Find where the given text appears and provide that cell's center as [X, Y] coordinate. 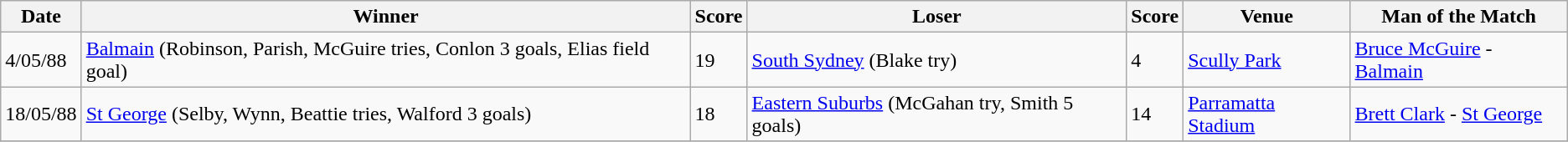
Loser [936, 17]
Eastern Suburbs (McGahan try, Smith 5 goals) [936, 114]
4 [1155, 60]
19 [719, 60]
South Sydney (Blake try) [936, 60]
Balmain (Robinson, Parish, McGuire tries, Conlon 3 goals, Elias field goal) [385, 60]
Brett Clark - St George [1459, 114]
4/05/88 [41, 60]
Man of the Match [1459, 17]
14 [1155, 114]
St George (Selby, Wynn, Beattie tries, Walford 3 goals) [385, 114]
Date [41, 17]
Parramatta Stadium [1266, 114]
18/05/88 [41, 114]
18 [719, 114]
Winner [385, 17]
Bruce McGuire - Balmain [1459, 60]
Scully Park [1266, 60]
Venue [1266, 17]
